Provide the (X, Y) coordinate of the cell's center where the given text is located.  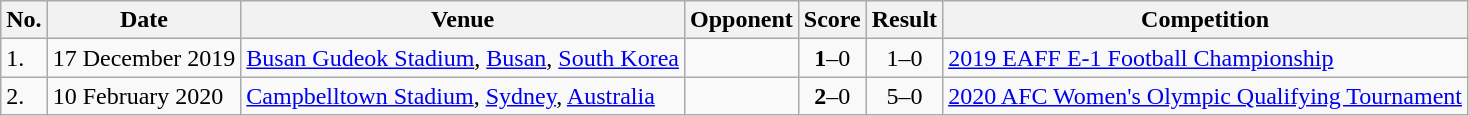
2019 EAFF E-1 Football Championship (1206, 58)
Score (832, 20)
1. (24, 58)
Result (904, 20)
Date (144, 20)
Busan Gudeok Stadium, Busan, South Korea (463, 58)
Opponent (742, 20)
Campbelltown Stadium, Sydney, Australia (463, 96)
2. (24, 96)
Venue (463, 20)
No. (24, 20)
5–0 (904, 96)
17 December 2019 (144, 58)
Competition (1206, 20)
2020 AFC Women's Olympic Qualifying Tournament (1206, 96)
10 February 2020 (144, 96)
2–0 (832, 96)
